Determine the [X, Y] coordinate at the center of the cell enclosing the given text.  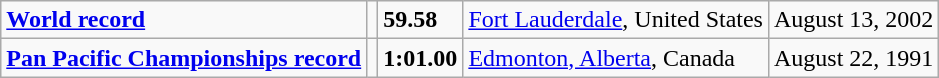
August 13, 2002 [853, 20]
Edmonton, Alberta, Canada [616, 58]
August 22, 1991 [853, 58]
Pan Pacific Championships record [184, 58]
Fort Lauderdale, United States [616, 20]
1:01.00 [420, 58]
59.58 [420, 20]
World record [184, 20]
